Extract the [X, Y] coordinate from the center of the cell holding the provided text.  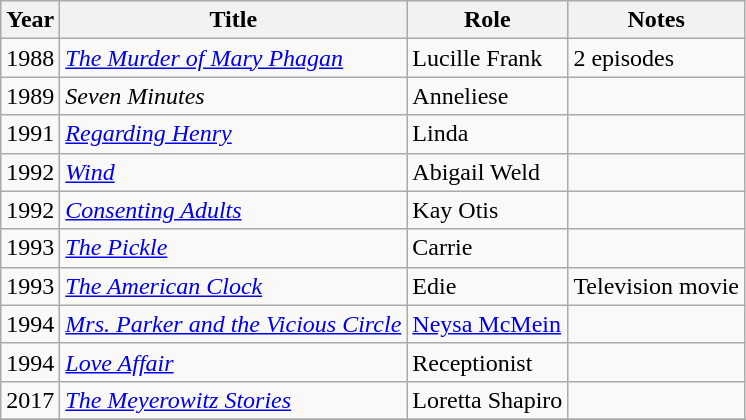
Edie [488, 286]
Role [488, 20]
The Pickle [234, 248]
Loretta Shapiro [488, 400]
Seven Minutes [234, 96]
2017 [30, 400]
Television movie [656, 286]
Wind [234, 172]
Consenting Adults [234, 210]
Abigail Weld [488, 172]
Carrie [488, 248]
Year [30, 20]
Mrs. Parker and the Vicious Circle [234, 324]
The Murder of Mary Phagan [234, 58]
Anneliese [488, 96]
Love Affair [234, 362]
Linda [488, 134]
Lucille Frank [488, 58]
Regarding Henry [234, 134]
2 episodes [656, 58]
Title [234, 20]
The Meyerowitz Stories [234, 400]
Kay Otis [488, 210]
1989 [30, 96]
Notes [656, 20]
Neysa McMein [488, 324]
1988 [30, 58]
1991 [30, 134]
Receptionist [488, 362]
The American Clock [234, 286]
